Determine the (X, Y) coordinate at the center of the cell enclosing the given text.  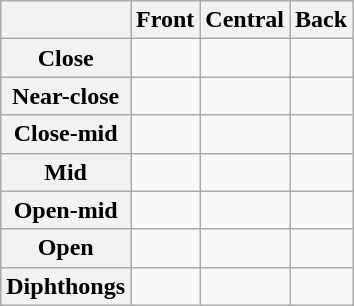
Near-close (66, 96)
Diphthongs (66, 286)
Open (66, 248)
Mid (66, 172)
Open-mid (66, 210)
Front (166, 20)
Central (245, 20)
Close-mid (66, 134)
Close (66, 58)
Back (322, 20)
